From the cell containing the given text, extract its center point as [X, Y] coordinate. 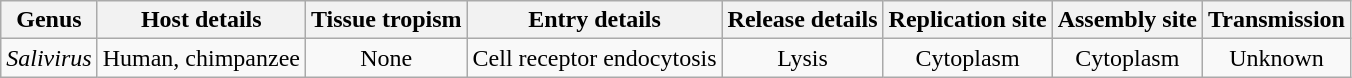
Transmission [1277, 20]
Salivirus [49, 58]
None [386, 58]
Lysis [802, 58]
Tissue tropism [386, 20]
Release details [802, 20]
Host details [201, 20]
Genus [49, 20]
Assembly site [1127, 20]
Cell receptor endocytosis [594, 58]
Human, chimpanzee [201, 58]
Entry details [594, 20]
Replication site [968, 20]
Unknown [1277, 58]
